Return the [X, Y] coordinate for the center point of the cell that contains the specified text.  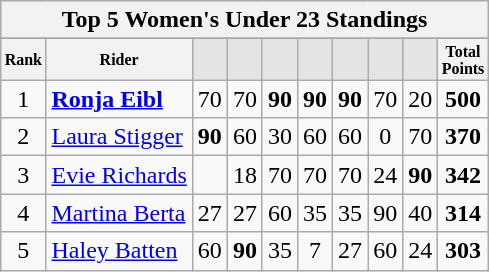
Top 5 Women's Under 23 Standings [245, 20]
314 [464, 213]
1 [24, 99]
5 [24, 251]
303 [464, 251]
Rider [119, 60]
TotalPoints [464, 60]
4 [24, 213]
Martina Berta [119, 213]
370 [464, 137]
20 [420, 99]
7 [316, 251]
500 [464, 99]
2 [24, 137]
Laura Stigger [119, 137]
30 [280, 137]
Ronja Eibl [119, 99]
18 [244, 175]
0 [386, 137]
40 [420, 213]
342 [464, 175]
Evie Richards [119, 175]
3 [24, 175]
Haley Batten [119, 251]
Rank [24, 60]
